Return the [x, y] coordinate for the center point of the cell that contains the specified text.  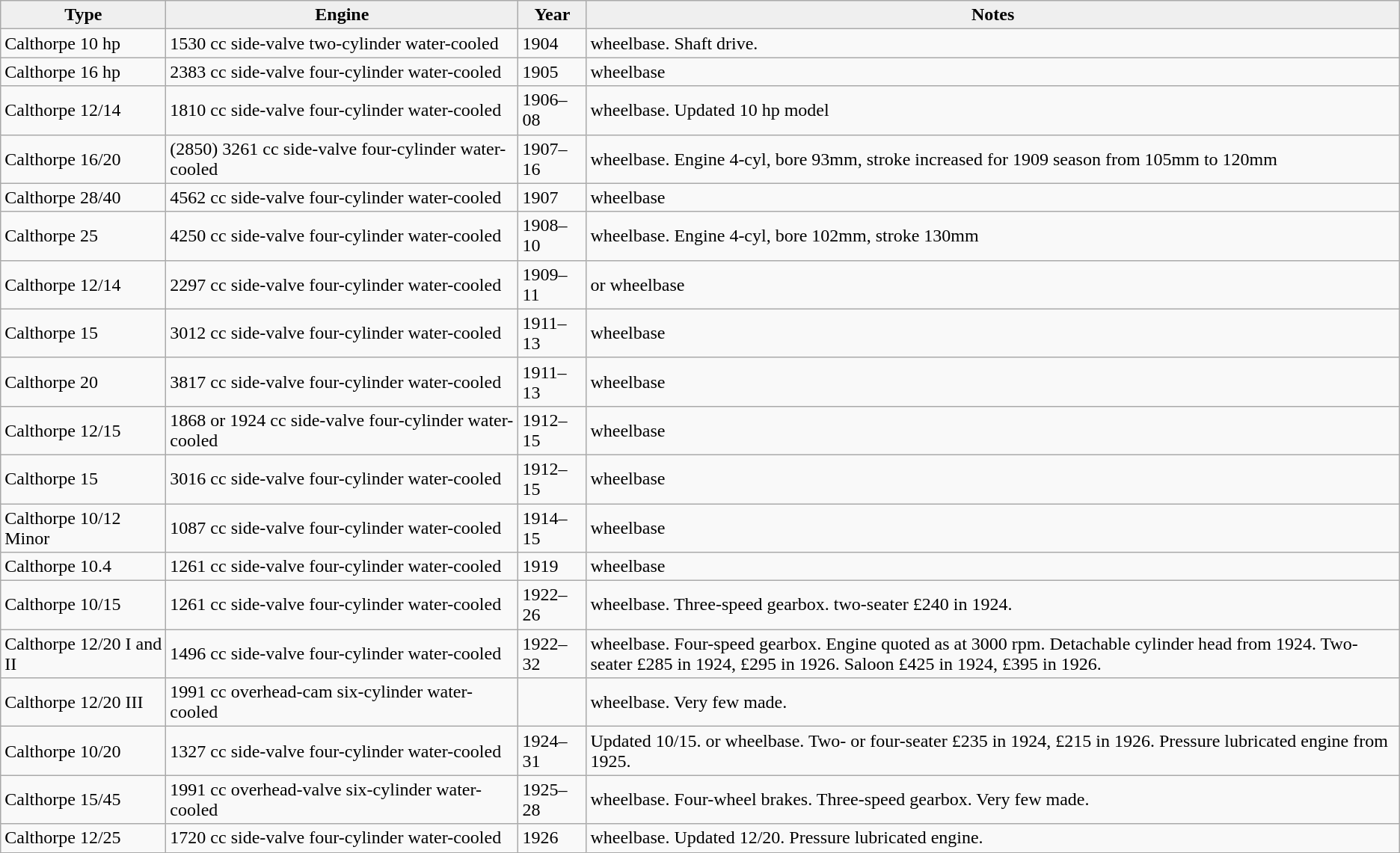
Calthorpe 10.4 [84, 567]
Year [552, 15]
Calthorpe 15/45 [84, 800]
Calthorpe 20 [84, 381]
1991 cc overhead-cam six-cylinder water-cooled [343, 703]
1919 [552, 567]
wheelbase. Three-speed gearbox. two-seater £240 in 1924. [993, 606]
1925–28 [552, 800]
Type [84, 15]
wheelbase. Updated 10 hp model [993, 111]
Updated 10/15. or wheelbase. Two- or four-seater £235 in 1924, £215 in 1926. Pressure lubricated engine from 1925. [993, 751]
1810 cc side-valve four-cylinder water-cooled [343, 111]
1496 cc side-valve four-cylinder water-cooled [343, 653]
3016 cc side-valve four-cylinder water-cooled [343, 478]
1922–26 [552, 606]
wheelbase. Engine 4-cyl, bore 102mm, stroke 130mm [993, 236]
wheelbase. Shaft drive. [993, 43]
1720 cc side-valve four-cylinder water-cooled [343, 838]
1907–16 [552, 158]
or wheelbase [993, 284]
Calthorpe 10 hp [84, 43]
3012 cc side-valve four-cylinder water-cooled [343, 333]
Calthorpe 28/40 [84, 197]
1926 [552, 838]
Calthorpe 16 hp [84, 72]
4562 cc side-valve four-cylinder water-cooled [343, 197]
1868 or 1924 cc side-valve four-cylinder water-cooled [343, 431]
Calthorpe 10/15 [84, 606]
Engine [343, 15]
2297 cc side-valve four-cylinder water-cooled [343, 284]
1909–11 [552, 284]
2383 cc side-valve four-cylinder water-cooled [343, 72]
wheelbase. Updated 12/20. Pressure lubricated engine. [993, 838]
1908–10 [552, 236]
1906–08 [552, 111]
1327 cc side-valve four-cylinder water-cooled [343, 751]
1922–32 [552, 653]
Notes [993, 15]
Calthorpe 25 [84, 236]
Calthorpe 12/20 III [84, 703]
wheelbase. Four-wheel brakes. Three-speed gearbox. Very few made. [993, 800]
1530 cc side-valve two-cylinder water-cooled [343, 43]
Calthorpe 16/20 [84, 158]
Calthorpe 10/20 [84, 751]
(2850) 3261 cc side-valve four-cylinder water-cooled [343, 158]
3817 cc side-valve four-cylinder water-cooled [343, 381]
Calthorpe 10/12 Minor [84, 528]
Calthorpe 12/20 I and II [84, 653]
Calthorpe 12/15 [84, 431]
Calthorpe 12/25 [84, 838]
wheelbase. Very few made. [993, 703]
1087 cc side-valve four-cylinder water-cooled [343, 528]
1991 cc overhead-valve six-cylinder water-cooled [343, 800]
1904 [552, 43]
1924–31 [552, 751]
wheelbase. Engine 4-cyl, bore 93mm, stroke increased for 1909 season from 105mm to 120mm [993, 158]
1907 [552, 197]
1905 [552, 72]
4250 cc side-valve four-cylinder water-cooled [343, 236]
1914–15 [552, 528]
